Find where the given text appears and provide that cell's center as [x, y] coordinate. 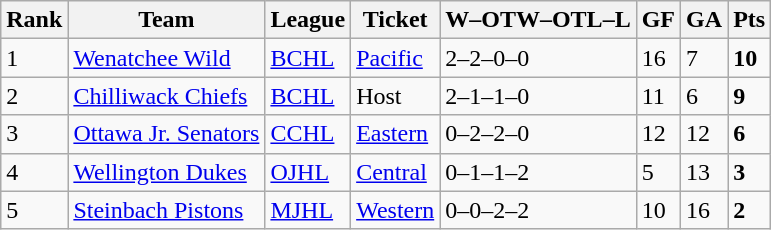
13 [704, 172]
Rank [34, 20]
CCHL [308, 134]
7 [704, 58]
4 [34, 172]
Western [396, 210]
Team [166, 20]
2–1–1–0 [538, 96]
MJHL [308, 210]
Central [396, 172]
9 [750, 96]
Eastern [396, 134]
Wellington Dukes [166, 172]
0–2–2–0 [538, 134]
League [308, 20]
OJHL [308, 172]
0–0–2–2 [538, 210]
Ottawa Jr. Senators [166, 134]
11 [658, 96]
Pacific [396, 58]
Chilliwack Chiefs [166, 96]
1 [34, 58]
W–OTW–OTL–L [538, 20]
GA [704, 20]
Ticket [396, 20]
GF [658, 20]
0–1–1–2 [538, 172]
Steinbach Pistons [166, 210]
Pts [750, 20]
2–2–0–0 [538, 58]
Host [396, 96]
Wenatchee Wild [166, 58]
